Return the [x, y] coordinate for the center point of the cell that contains the specified text.  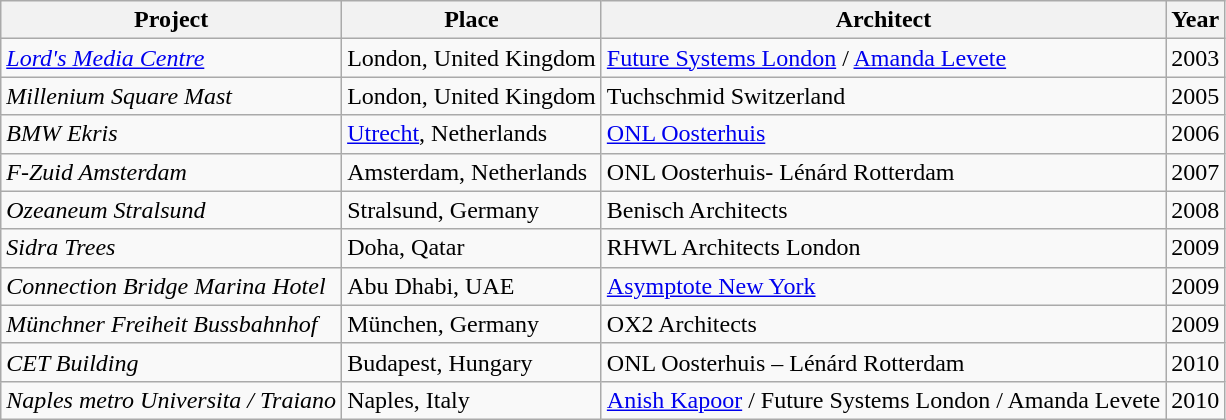
Münchner Freiheit Bussbahnhof [172, 324]
Asymptote New York [883, 286]
Year [1196, 20]
F-Zuid Amsterdam [172, 172]
Architect [883, 20]
Connection Bridge Marina Hotel [172, 286]
Benisch Architects [883, 210]
München, Germany [472, 324]
CET Building [172, 362]
Place [472, 20]
2008 [1196, 210]
Anish Kapoor / Future Systems London / Amanda Levete [883, 400]
RHWL Architects London [883, 248]
2006 [1196, 134]
2007 [1196, 172]
Amsterdam, Netherlands [472, 172]
ONL Oosterhuis – Lénárd Rotterdam [883, 362]
Doha, Qatar [472, 248]
ONL Oosterhuis- Lénárd Rotterdam [883, 172]
BMW Ekris [172, 134]
Tuchschmid Switzerland [883, 96]
Project [172, 20]
Naples, Italy [472, 400]
Future Systems London / Amanda Levete [883, 58]
Sidra Trees [172, 248]
OX2 Architects [883, 324]
Stralsund, Germany [472, 210]
Millenium Square Mast [172, 96]
Naples metro Universita / Traiano [172, 400]
Lord's Media Centre [172, 58]
Ozeaneum Stralsund [172, 210]
Budapest, Hungary [472, 362]
2003 [1196, 58]
2005 [1196, 96]
ONL Oosterhuis [883, 134]
Utrecht, Netherlands [472, 134]
Abu Dhabi, UAE [472, 286]
